Scan for the cell matching the given text and deliver its (X, Y) coordinate at center. 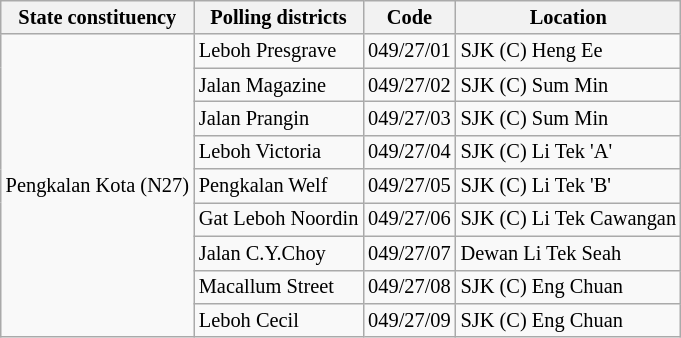
Polling districts (278, 17)
Pengkalan Welf (278, 186)
049/27/04 (409, 152)
SJK (C) Li Tek Cawangan (568, 219)
Leboh Cecil (278, 320)
049/27/03 (409, 118)
Macallum Street (278, 287)
049/27/08 (409, 287)
049/27/02 (409, 85)
Location (568, 17)
049/27/07 (409, 253)
Leboh Victoria (278, 152)
SJK (C) Li Tek 'A' (568, 152)
SJK (C) Li Tek 'B' (568, 186)
Gat Leboh Noordin (278, 219)
Leboh Presgrave (278, 51)
Jalan Magazine (278, 85)
SJK (C) Heng Ee (568, 51)
Jalan Prangin (278, 118)
Dewan Li Tek Seah (568, 253)
Jalan C.Y.Choy (278, 253)
Code (409, 17)
049/27/09 (409, 320)
Pengkalan Kota (N27) (98, 186)
State constituency (98, 17)
049/27/06 (409, 219)
049/27/01 (409, 51)
049/27/05 (409, 186)
